For the text-containing cell, return its midpoint in (X, Y) coordinate format. 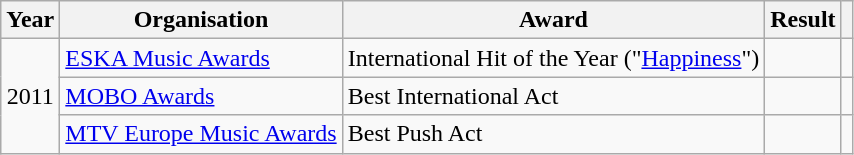
Result (803, 20)
Best Push Act (554, 134)
Year (30, 20)
Award (554, 20)
International Hit of the Year ("Happiness") (554, 58)
Best International Act (554, 96)
ESKA Music Awards (201, 58)
MOBO Awards (201, 96)
2011 (30, 96)
MTV Europe Music Awards (201, 134)
Organisation (201, 20)
